Return the [X, Y] coordinate for the center point of the cell that contains the specified text.  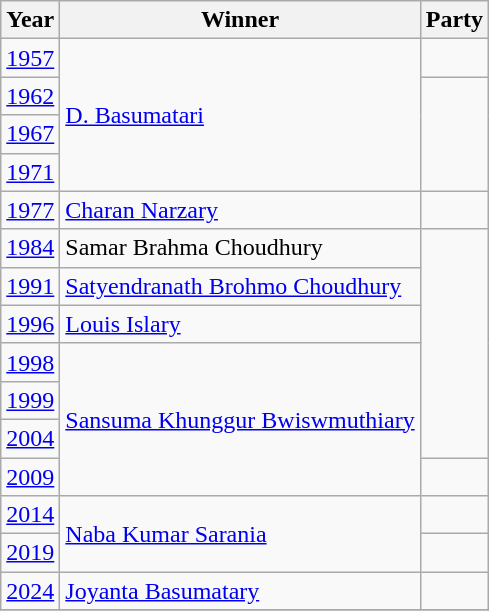
Winner [240, 20]
1991 [30, 286]
Louis Islary [240, 324]
2009 [30, 477]
1998 [30, 362]
1977 [30, 210]
Sansuma Khunggur Bwiswmuthiary [240, 419]
Joyanta Basumatary [240, 591]
2004 [30, 438]
Charan Narzary [240, 210]
1967 [30, 134]
D. Basumatari [240, 115]
Naba Kumar Sarania [240, 534]
2014 [30, 515]
2024 [30, 591]
1957 [30, 58]
1999 [30, 400]
1984 [30, 248]
Samar Brahma Choudhury [240, 248]
2019 [30, 553]
Satyendranath Brohmo Choudhury [240, 286]
1962 [30, 96]
1971 [30, 172]
1996 [30, 324]
Party [454, 20]
Year [30, 20]
